Identify which cell holds the provided text, then report its (X, Y) central coordinate. 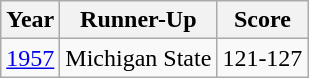
Year (30, 20)
Michigan State (138, 58)
121-127 (262, 58)
1957 (30, 58)
Score (262, 20)
Runner-Up (138, 20)
